Output the (X, Y) coordinate of the center of the cell containing the given text.  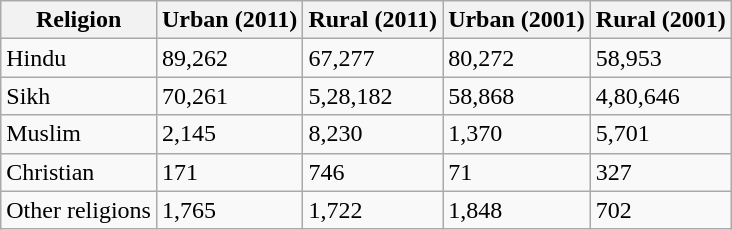
58,953 (660, 58)
Rural (2001) (660, 20)
1,765 (229, 210)
Other religions (79, 210)
5,28,182 (373, 96)
171 (229, 172)
89,262 (229, 58)
Muslim (79, 134)
1,370 (517, 134)
Religion (79, 20)
Hindu (79, 58)
746 (373, 172)
Christian (79, 172)
Sikh (79, 96)
327 (660, 172)
Urban (2011) (229, 20)
5,701 (660, 134)
80,272 (517, 58)
1,722 (373, 210)
702 (660, 210)
70,261 (229, 96)
58,868 (517, 96)
2,145 (229, 134)
8,230 (373, 134)
Rural (2011) (373, 20)
1,848 (517, 210)
4,80,646 (660, 96)
67,277 (373, 58)
Urban (2001) (517, 20)
71 (517, 172)
